From the cell containing the given text, extract its center point as (X, Y) coordinate. 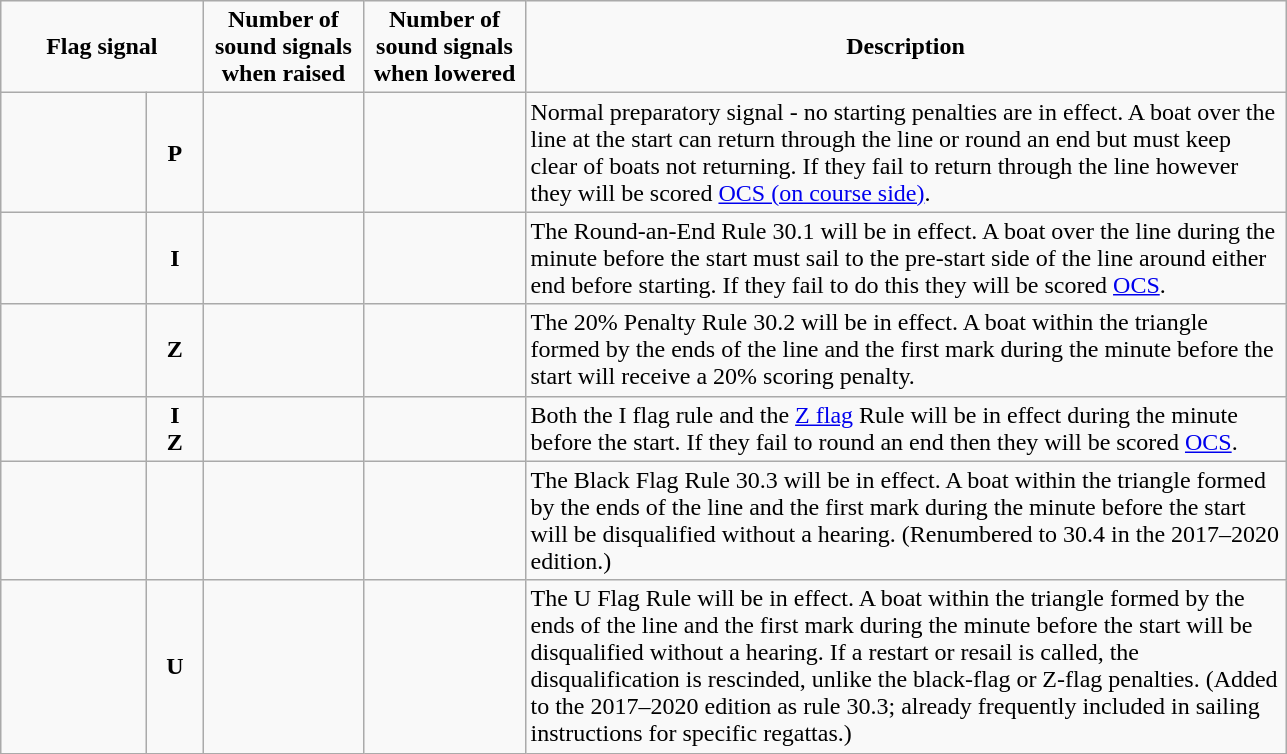
U (175, 666)
Description (906, 47)
I (175, 258)
Number of sound signals when raised (284, 47)
IZ (175, 428)
Number of sound signals when lowered (444, 47)
Flag signal (102, 47)
Z (175, 350)
P (175, 152)
